Return (X, Y) of the center of cell containing provided text 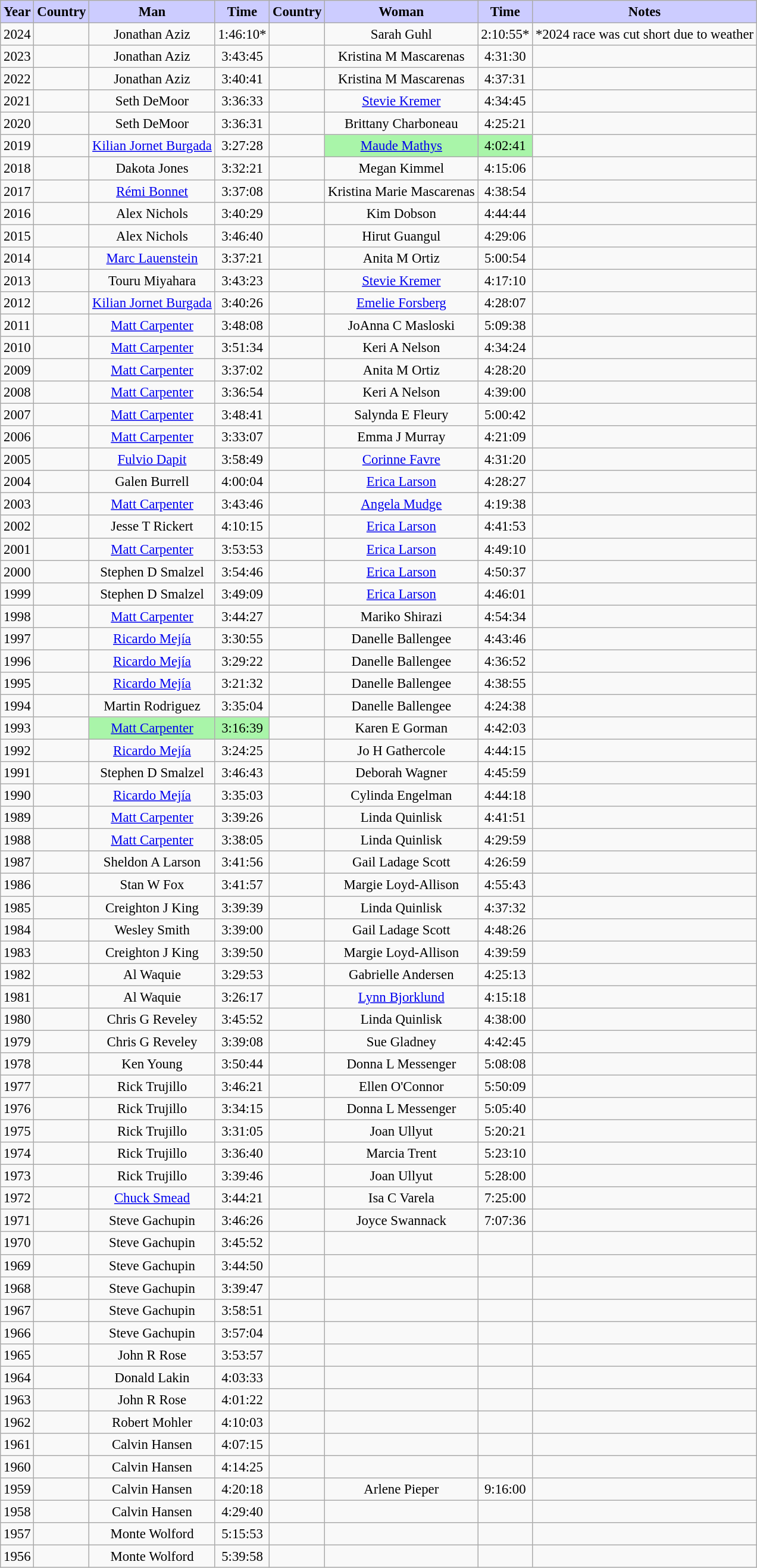
1998 (17, 616)
Woman (401, 12)
3:39:39 (242, 908)
*2024 race was cut short due to weather (645, 35)
1996 (17, 661)
4:42:03 (505, 728)
3:29:53 (242, 974)
3:44:50 (242, 1265)
4:54:34 (505, 616)
Fulvio Dapit (152, 460)
4:38:00 (505, 1020)
4:38:54 (505, 191)
1956 (17, 1557)
1968 (17, 1288)
3:39:50 (242, 952)
2018 (17, 169)
4:39:00 (505, 392)
4:41:53 (505, 527)
3:34:15 (242, 1109)
3:53:53 (242, 549)
Ken Young (152, 1064)
Angela Mudge (401, 504)
3:46:40 (242, 236)
3:46:26 (242, 1221)
1982 (17, 974)
3:37:08 (242, 191)
1983 (17, 952)
4:15:06 (505, 169)
4:34:45 (505, 101)
1958 (17, 1512)
1970 (17, 1243)
3:39:00 (242, 930)
4:15:18 (505, 997)
3:44:21 (242, 1198)
4:43:46 (505, 639)
Gabrielle Andersen (401, 974)
3:48:41 (242, 415)
3:24:25 (242, 751)
5:00:42 (505, 415)
5:05:40 (505, 1109)
1994 (17, 706)
5:39:58 (242, 1557)
3:39:26 (242, 818)
4:07:15 (242, 1445)
5:50:09 (505, 1086)
4:01:22 (242, 1400)
2022 (17, 79)
1962 (17, 1422)
3:32:21 (242, 169)
Emma J Murray (401, 437)
5:28:00 (505, 1176)
4:39:59 (505, 952)
Cylinda Engelman (401, 796)
1999 (17, 594)
3:53:57 (242, 1355)
3:36:54 (242, 392)
1963 (17, 1400)
Mariko Shirazi (401, 616)
Isa C Varela (401, 1198)
3:36:40 (242, 1154)
1976 (17, 1109)
4:41:51 (505, 818)
4:37:32 (505, 908)
2014 (17, 258)
1993 (17, 728)
2020 (17, 124)
9:16:00 (505, 1489)
3:50:44 (242, 1064)
Man (152, 12)
3:35:04 (242, 706)
3:43:45 (242, 57)
2007 (17, 415)
3:38:05 (242, 840)
4:28:07 (505, 303)
5:20:21 (505, 1131)
4:44:44 (505, 213)
3:43:23 (242, 280)
2:10:55* (505, 35)
4:19:38 (505, 504)
3:31:05 (242, 1131)
Wesley Smith (152, 930)
Maude Mathys (401, 146)
1990 (17, 796)
4:31:20 (505, 460)
4:14:25 (242, 1467)
3:51:34 (242, 348)
Emelie Forsberg (401, 303)
1966 (17, 1333)
1992 (17, 751)
1991 (17, 773)
Arlene Pieper (401, 1489)
2000 (17, 572)
2002 (17, 527)
2013 (17, 280)
Hirut Guangul (401, 236)
4:24:38 (505, 706)
Joyce Swannack (401, 1221)
3:40:26 (242, 303)
4:20:18 (242, 1489)
2015 (17, 236)
1989 (17, 818)
Karen E Gorman (401, 728)
2009 (17, 370)
3:48:08 (242, 325)
1964 (17, 1377)
Rémi Bonnet (152, 191)
4:45:59 (505, 773)
3:43:46 (242, 504)
Robert Mohler (152, 1422)
1995 (17, 684)
Deborah Wagner (401, 773)
4:55:43 (505, 885)
Sue Gladney (401, 1042)
2011 (17, 325)
1960 (17, 1467)
Jesse T Rickert (152, 527)
1988 (17, 840)
2023 (17, 57)
Kristina Marie Mascarenas (401, 191)
1979 (17, 1042)
3:58:51 (242, 1310)
4:34:24 (505, 348)
3:46:21 (242, 1086)
3:44:27 (242, 616)
Jo H Gathercole (401, 751)
1957 (17, 1534)
Donald Lakin (152, 1377)
Marcia Trent (401, 1154)
1980 (17, 1020)
2008 (17, 392)
2024 (17, 35)
3:16:39 (242, 728)
4:00:04 (242, 482)
5:15:53 (242, 1534)
2001 (17, 549)
4:31:30 (505, 57)
4:44:18 (505, 796)
4:42:45 (505, 1042)
1967 (17, 1310)
1986 (17, 885)
Notes (645, 12)
2003 (17, 504)
4:44:15 (505, 751)
Dakota Jones (152, 169)
3:40:29 (242, 213)
1965 (17, 1355)
1977 (17, 1086)
1972 (17, 1198)
2017 (17, 191)
1:46:10* (242, 35)
4:02:41 (505, 146)
Marc Lauenstein (152, 258)
1974 (17, 1154)
4:36:52 (505, 661)
4:29:59 (505, 840)
4:26:59 (505, 863)
4:49:10 (505, 549)
Megan Kimmel (401, 169)
2006 (17, 437)
1973 (17, 1176)
3:39:46 (242, 1176)
1969 (17, 1265)
3:41:56 (242, 863)
Ellen O'Connor (401, 1086)
3:58:49 (242, 460)
5:23:10 (505, 1154)
3:36:33 (242, 101)
Year (17, 12)
1985 (17, 908)
3:41:57 (242, 885)
Sarah Guhl (401, 35)
1975 (17, 1131)
3:39:47 (242, 1288)
1978 (17, 1064)
3:36:31 (242, 124)
4:50:37 (505, 572)
3:37:21 (242, 258)
1981 (17, 997)
Kim Dobson (401, 213)
3:57:04 (242, 1333)
4:25:21 (505, 124)
1971 (17, 1221)
4:38:55 (505, 684)
1959 (17, 1489)
4:46:01 (505, 594)
3:54:46 (242, 572)
Corinne Favre (401, 460)
Brittany Charboneau (401, 124)
1961 (17, 1445)
1997 (17, 639)
5:09:38 (505, 325)
3:46:43 (242, 773)
4:10:03 (242, 1422)
4:17:10 (505, 280)
Lynn Bjorklund (401, 997)
2019 (17, 146)
4:21:09 (505, 437)
2021 (17, 101)
Stan W Fox (152, 885)
Martin Rodriguez (152, 706)
7:07:36 (505, 1221)
JoAnna C Masloski (401, 325)
4:25:13 (505, 974)
4:29:06 (505, 236)
Sheldon A Larson (152, 863)
3:33:07 (242, 437)
3:27:28 (242, 146)
1987 (17, 863)
4:48:26 (505, 930)
Touru Miyahara (152, 280)
5:08:08 (505, 1064)
3:40:41 (242, 79)
5:00:54 (505, 258)
Galen Burrell (152, 482)
2012 (17, 303)
Salynda E Fleury (401, 415)
4:28:27 (505, 482)
4:29:40 (242, 1512)
3:37:02 (242, 370)
3:26:17 (242, 997)
3:35:03 (242, 796)
4:10:15 (242, 527)
4:28:20 (505, 370)
1984 (17, 930)
3:30:55 (242, 639)
7:25:00 (505, 1198)
3:49:09 (242, 594)
3:29:22 (242, 661)
4:03:33 (242, 1377)
3:39:08 (242, 1042)
Chuck Smead (152, 1198)
2016 (17, 213)
2004 (17, 482)
4:37:31 (505, 79)
3:21:32 (242, 684)
2005 (17, 460)
2010 (17, 348)
